Output the [X, Y] coordinate of the center of the cell containing the given text.  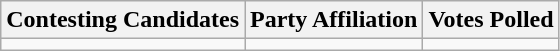
Party Affiliation [334, 20]
Votes Polled [491, 20]
Contesting Candidates [123, 20]
